Locate the cell with the specified text and output its [X, Y] center coordinate. 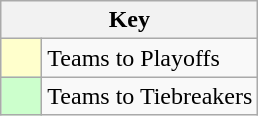
Key [130, 20]
Teams to Playoffs [150, 58]
Teams to Tiebreakers [150, 96]
